Search for the cell housing the specified text and yield its (x, y) center coordinate. 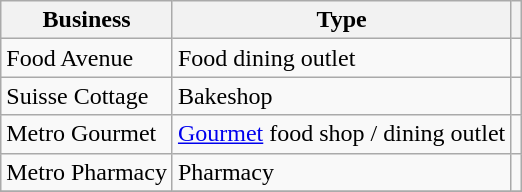
Pharmacy (341, 172)
Food dining outlet (341, 58)
Gourmet food shop / dining outlet (341, 134)
Metro Gourmet (87, 134)
Business (87, 20)
Bakeshop (341, 96)
Food Avenue (87, 58)
Suisse Cottage (87, 96)
Metro Pharmacy (87, 172)
Type (341, 20)
